For the text-containing cell, return its midpoint in (x, y) coordinate format. 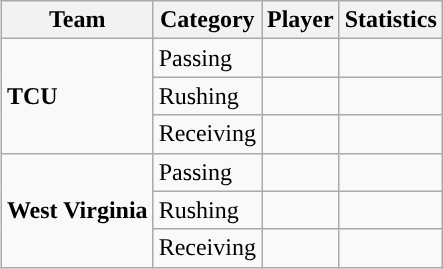
West Virginia (77, 210)
Team (77, 20)
Player (301, 20)
Category (207, 20)
Statistics (390, 20)
TCU (77, 96)
